Provide the [X, Y] coordinate of the cell's center where the given text is located.  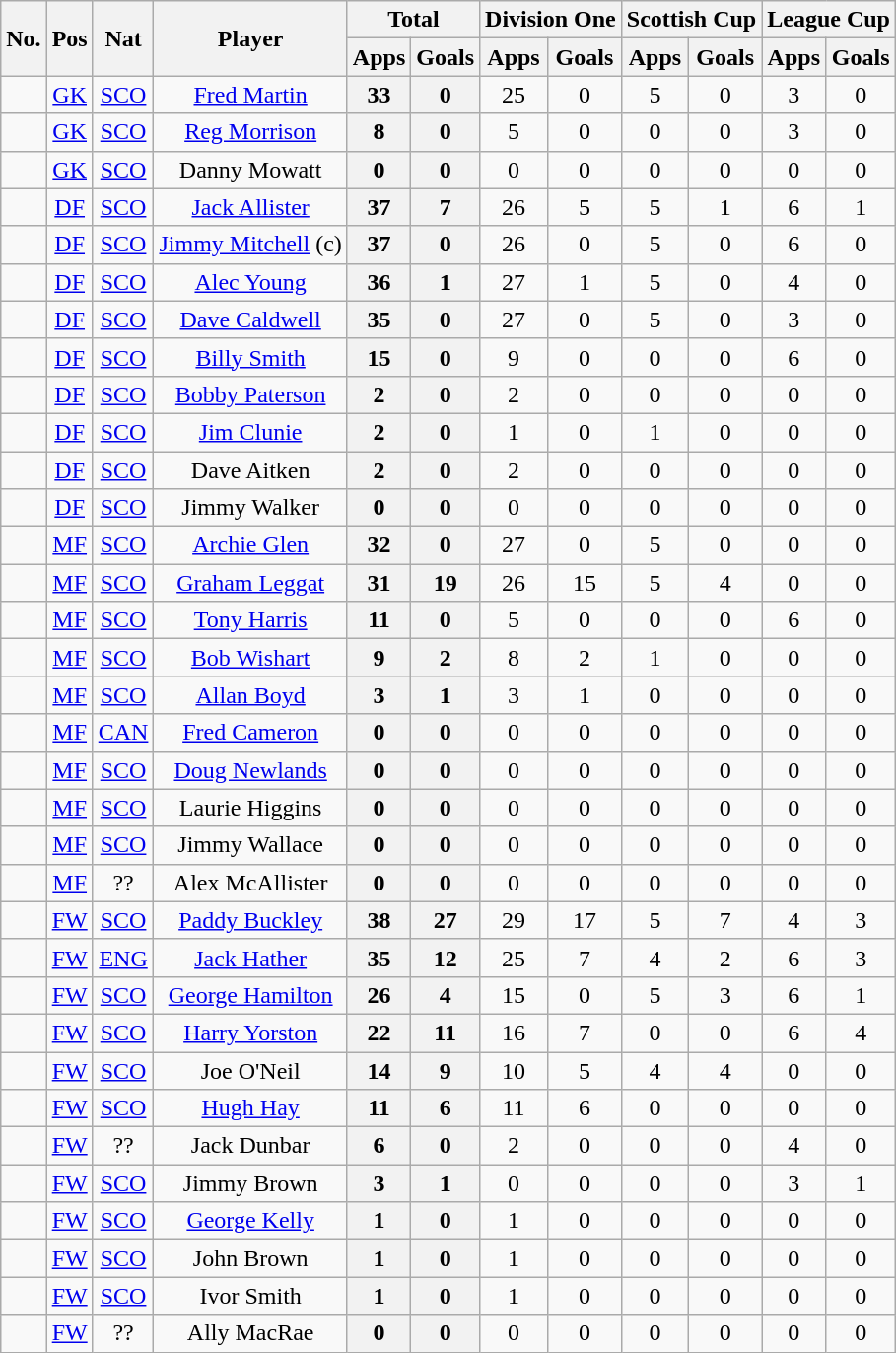
Pos [69, 38]
12 [446, 958]
Hugh Hay [250, 1108]
Harry Yorston [250, 1033]
Allan Boyd [250, 695]
Total [413, 20]
Reg Morrison [250, 132]
Alex McAllister [250, 883]
Scottish Cup [691, 20]
Dave Caldwell [250, 320]
17 [586, 920]
Jack Hather [250, 958]
38 [379, 920]
Ally MacRae [250, 1333]
33 [379, 95]
32 [379, 545]
14 [379, 1070]
Nat [123, 38]
League Cup [829, 20]
John Brown [250, 1258]
29 [515, 920]
Billy Smith [250, 357]
Alec Young [250, 282]
Jimmy Brown [250, 1183]
22 [379, 1033]
36 [379, 282]
Jimmy Mitchell (c) [250, 245]
Jack Dunbar [250, 1146]
Paddy Buckley [250, 920]
CAN [123, 733]
Fred Martin [250, 95]
Bob Wishart [250, 658]
Tony Harris [250, 620]
Laurie Higgins [250, 808]
Jimmy Walker [250, 508]
George Hamilton [250, 995]
Graham Leggat [250, 583]
19 [446, 583]
Bobby Paterson [250, 394]
Player [250, 38]
Ivor Smith [250, 1296]
Division One [551, 20]
Jim Clunie [250, 432]
Dave Aitken [250, 470]
16 [515, 1033]
ENG [123, 958]
No. [24, 38]
Doug Newlands [250, 770]
10 [515, 1070]
George Kelly [250, 1221]
Danny Mowatt [250, 170]
Joe O'Neil [250, 1070]
Archie Glen [250, 545]
31 [379, 583]
Jack Allister [250, 207]
Jimmy Wallace [250, 845]
Fred Cameron [250, 733]
